For the text-containing cell, return its midpoint in (X, Y) coordinate format. 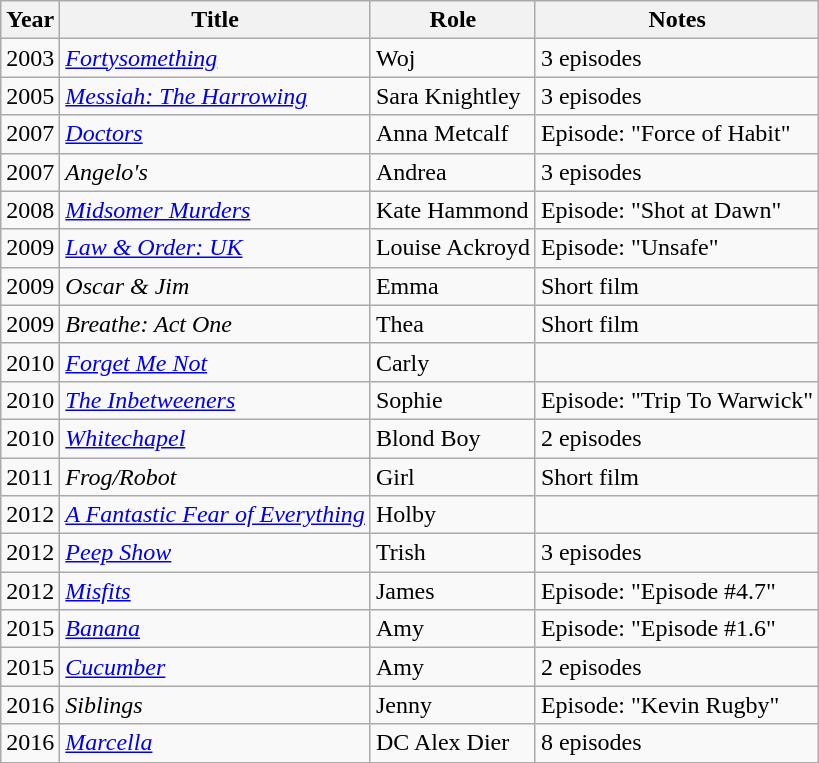
Episode: "Shot at Dawn" (676, 210)
Holby (452, 515)
Girl (452, 477)
Carly (452, 362)
Episode: "Trip To Warwick" (676, 400)
Banana (216, 629)
2011 (30, 477)
Emma (452, 286)
Oscar & Jim (216, 286)
Whitechapel (216, 438)
Trish (452, 553)
Frog/Robot (216, 477)
Angelo's (216, 172)
Episode: "Episode #1.6" (676, 629)
Breathe: Act One (216, 324)
Messiah: The Harrowing (216, 96)
Jenny (452, 705)
Doctors (216, 134)
Kate Hammond (452, 210)
Episode: "Kevin Rugby" (676, 705)
Cucumber (216, 667)
Louise Ackroyd (452, 248)
2003 (30, 58)
James (452, 591)
Misfits (216, 591)
Midsomer Murders (216, 210)
Thea (452, 324)
8 episodes (676, 743)
Episode: "Episode #4.7" (676, 591)
Anna Metcalf (452, 134)
Role (452, 20)
DC Alex Dier (452, 743)
Fortysomething (216, 58)
Law & Order: UK (216, 248)
Woj (452, 58)
Episode: "Force of Habit" (676, 134)
The Inbetweeners (216, 400)
Siblings (216, 705)
Andrea (452, 172)
Peep Show (216, 553)
2005 (30, 96)
Blond Boy (452, 438)
Sara Knightley (452, 96)
Title (216, 20)
2008 (30, 210)
A Fantastic Fear of Everything (216, 515)
Sophie (452, 400)
Forget Me Not (216, 362)
Year (30, 20)
Notes (676, 20)
Marcella (216, 743)
Episode: "Unsafe" (676, 248)
